Provide the (x, y) coordinate of the cell's center where the given text is located.  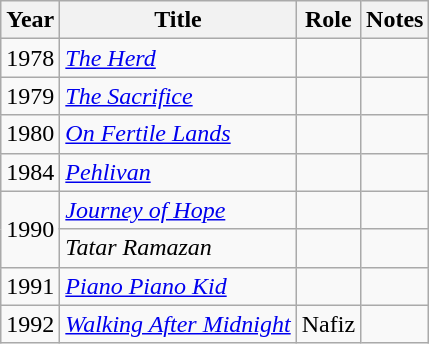
Notes (395, 20)
Title (178, 20)
The Sacrifice (178, 96)
1984 (30, 172)
The Herd (178, 58)
Tatar Ramazan (178, 248)
1991 (30, 286)
Pehlivan (178, 172)
Walking After Midnight (178, 324)
Journey of Hope (178, 210)
1980 (30, 134)
Piano Piano Kid (178, 286)
1990 (30, 229)
Role (328, 20)
1978 (30, 58)
Year (30, 20)
Nafiz (328, 324)
1992 (30, 324)
1979 (30, 96)
On Fertile Lands (178, 134)
